Determine the (X, Y) coordinate at the center of the cell enclosing the given text.  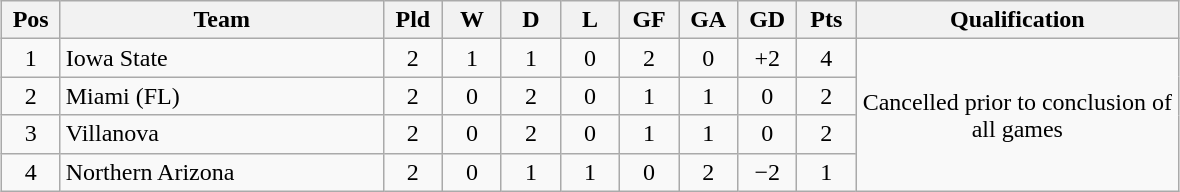
GF (650, 20)
Iowa State (222, 58)
Pos (30, 20)
+2 (768, 58)
Northern Arizona (222, 172)
Pld (412, 20)
GD (768, 20)
Pts (826, 20)
Villanova (222, 134)
Team (222, 20)
L (590, 20)
W (472, 20)
Miami (FL) (222, 96)
Qualification (1018, 20)
Cancelled prior to conclusion of all games (1018, 115)
GA (708, 20)
3 (30, 134)
−2 (768, 172)
D (530, 20)
